Capture the cell that displays the provided text and extract its [X, Y] central coordinate. 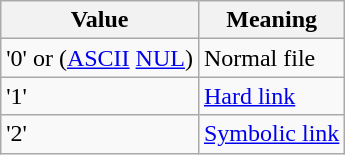
Normal file [271, 58]
Hard link [271, 96]
'1' [100, 96]
'0' or (ASCII NUL) [100, 58]
Value [100, 20]
'2' [100, 134]
Meaning [271, 20]
Symbolic link [271, 134]
